Detect which cell encompasses the target text, then output its (x, y) center coordinate. 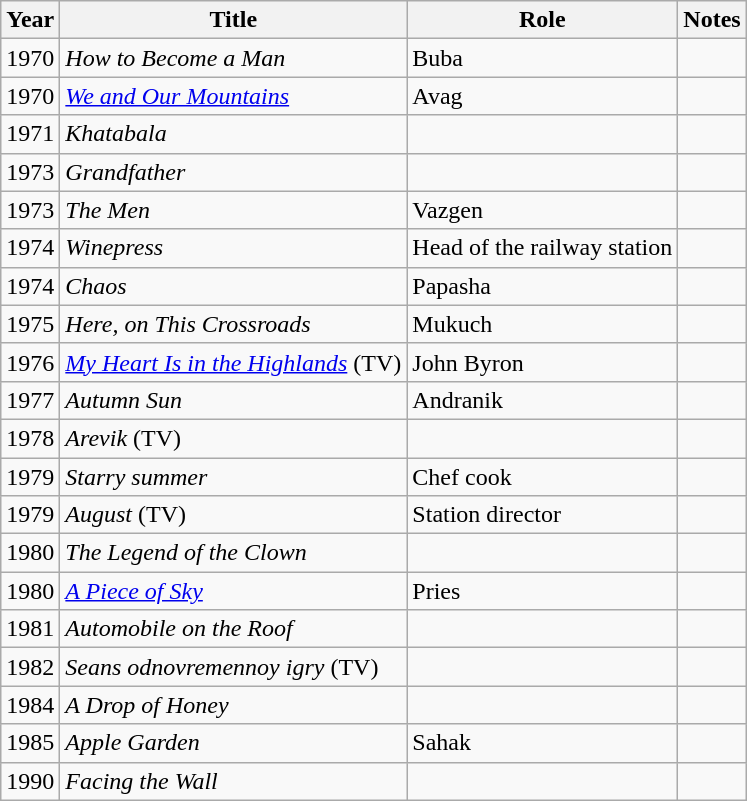
1971 (30, 134)
1985 (30, 743)
Pries (542, 591)
Station director (542, 515)
1982 (30, 667)
Seans odnovremennoy igry (TV) (234, 667)
Avag (542, 96)
1981 (30, 629)
1977 (30, 400)
Arevik (TV) (234, 438)
Apple Garden (234, 743)
Buba (542, 58)
1984 (30, 705)
Title (234, 20)
1976 (30, 362)
Chaos (234, 286)
1990 (30, 781)
A Piece of Sky (234, 591)
John Byron (542, 362)
Mukuch (542, 324)
Automobile on the Roof (234, 629)
Sahak (542, 743)
August (TV) (234, 515)
Papasha (542, 286)
Notes (712, 20)
Winepress (234, 248)
Grandfather (234, 172)
Khatabala (234, 134)
Andranik (542, 400)
Year (30, 20)
1975 (30, 324)
A Drop of Honey (234, 705)
The Legend of the Clown (234, 553)
Facing the Wall (234, 781)
Role (542, 20)
The Men (234, 210)
Head of the railway station (542, 248)
My Heart Is in the Highlands (TV) (234, 362)
How to Become a Man (234, 58)
Chef cook (542, 477)
We and Our Mountains (234, 96)
Here, on This Crossroads (234, 324)
1978 (30, 438)
Vazgen (542, 210)
Starry summer (234, 477)
Autumn Sun (234, 400)
